Detect which cell encompasses the target text, then output its [x, y] center coordinate. 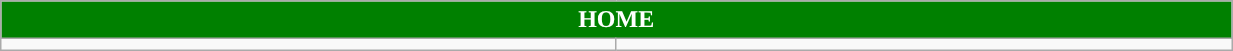
HOME [616, 20]
